Find where the given text appears and provide that cell's center as [X, Y] coordinate. 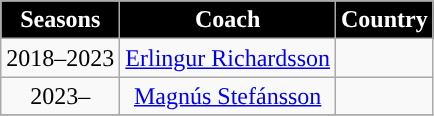
2018–2023 [60, 58]
Seasons [60, 20]
Erlingur Richardsson [228, 58]
2023– [60, 96]
Coach [228, 20]
Magnús Stefánsson [228, 96]
Country [385, 20]
